Provide the [x, y] coordinate of the cell's center where the given text is located.  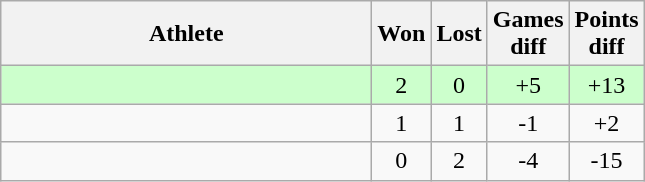
Lost [459, 34]
-4 [528, 161]
+5 [528, 85]
Pointsdiff [606, 34]
Athlete [186, 34]
+13 [606, 85]
-15 [606, 161]
+2 [606, 123]
Won [402, 34]
Gamesdiff [528, 34]
-1 [528, 123]
